Output the (x, y) coordinate of the center of the cell containing the given text.  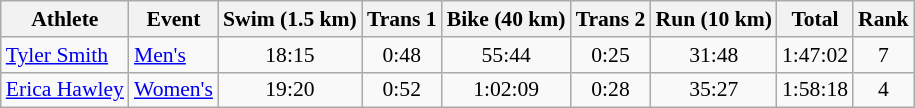
19:20 (290, 90)
Erica Hawley (65, 90)
Rank (884, 19)
1:02:09 (506, 90)
35:27 (713, 90)
Men's (174, 55)
Women's (174, 90)
7 (884, 55)
Trans 2 (611, 19)
Swim (1.5 km) (290, 19)
Trans 1 (402, 19)
Athlete (65, 19)
Total (815, 19)
Event (174, 19)
31:48 (713, 55)
0:28 (611, 90)
0:48 (402, 55)
1:58:18 (815, 90)
18:15 (290, 55)
Run (10 km) (713, 19)
0:52 (402, 90)
0:25 (611, 55)
55:44 (506, 55)
Tyler Smith (65, 55)
4 (884, 90)
1:47:02 (815, 55)
Bike (40 km) (506, 19)
